Search for the cell housing the specified text and yield its [X, Y] center coordinate. 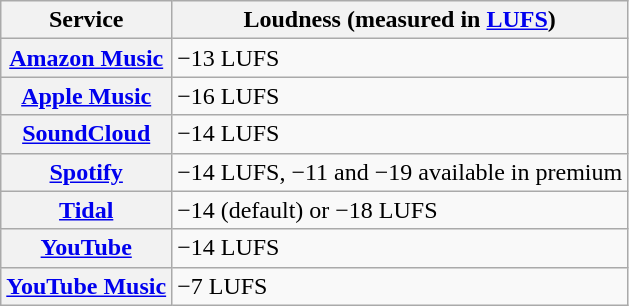
−14 (default) or −18 LUFS [400, 210]
Amazon Music [86, 58]
−7 LUFS [400, 286]
Service [86, 20]
Apple Music [86, 96]
−16 LUFS [400, 96]
Tidal [86, 210]
YouTube Music [86, 286]
−13 LUFS [400, 58]
Spotify [86, 172]
−14 LUFS, −11 and −19 available in premium [400, 172]
YouTube [86, 248]
SoundCloud [86, 134]
Loudness (measured in LUFS) [400, 20]
